Detect which cell encompasses the target text, then output its [X, Y] center coordinate. 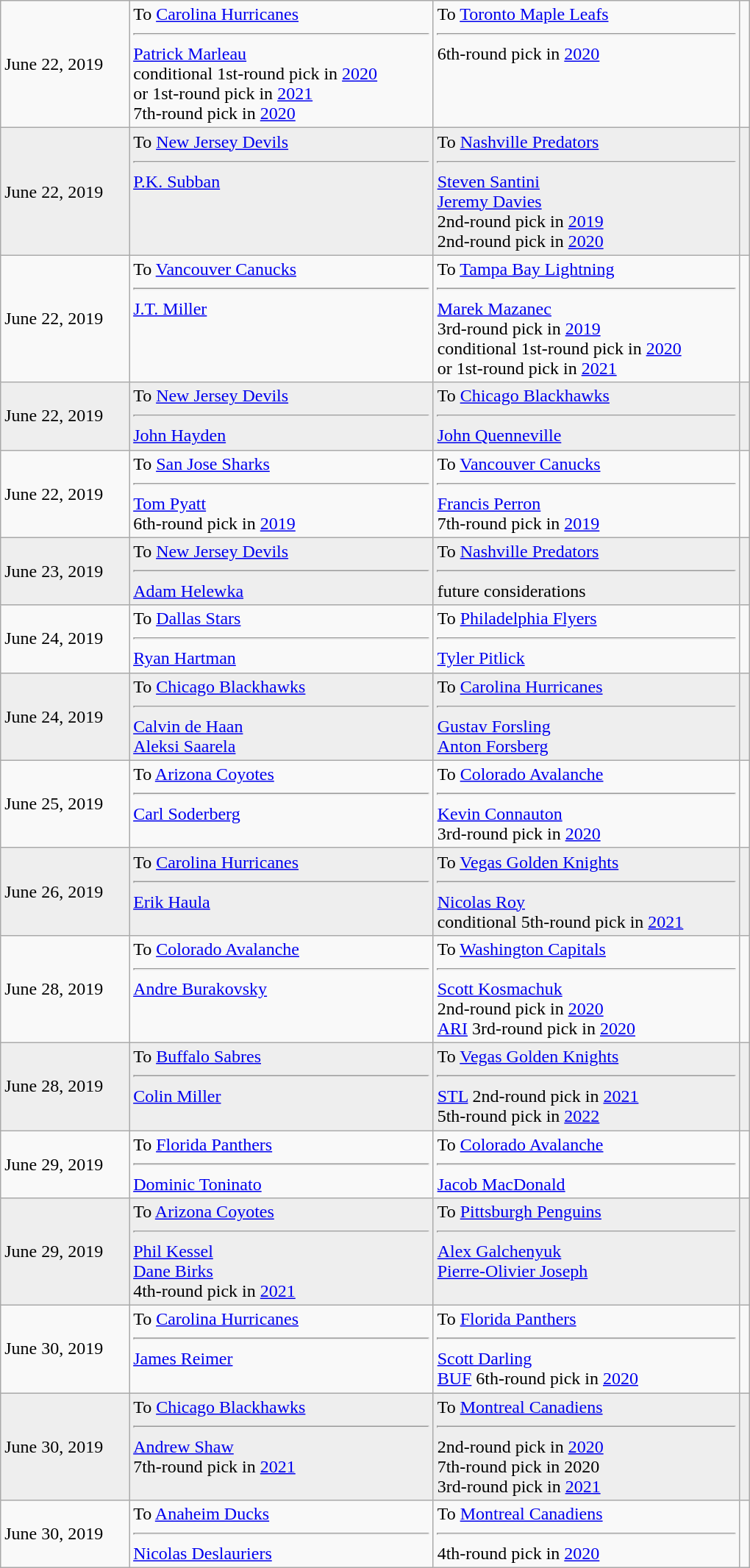
To Vancouver CanucksJ.T. Miller [282, 319]
To Carolina HurricanesJames Reimer [282, 1350]
To Florida PanthersScott DarlingBUF 6th-round pick in 2020 [587, 1350]
To Chicago BlackhawksAndrew Shaw7th-round pick in 2021 [282, 1447]
To Vegas Golden KnightsNicolas Royconditional 5th-round pick in 2021 [587, 891]
June 23, 2019 [65, 571]
To Tampa Bay LightningMarek Mazanec3rd-round pick in 2019conditional 1st-round pick in 2020or 1st-round pick in 2021 [587, 319]
June 25, 2019 [65, 804]
To New Jersey DevilsP.K. Subban [282, 191]
To Philadelphia FlyersTyler Pitlick [587, 639]
To Colorado AvalancheAndre Burakovsky [282, 989]
To Nashville PredatorsSteven SantiniJeremy Davies2nd-round pick in 20192nd-round pick in 2020 [587, 191]
To Vegas Golden KnightsSTL 2nd-round pick in 20215th-round pick in 2022 [587, 1086]
To Carolina HurricanesGustav ForslingAnton Forsberg [587, 716]
To Anaheim DucksNicolas Deslauriers [282, 1534]
To New Jersey DevilsAdam Helewka [282, 571]
June 26, 2019 [65, 891]
To Toronto Maple Leafs6th-round pick in 2020 [587, 65]
To Buffalo SabresColin Miller [282, 1086]
To Montreal Canadiens2nd-round pick in 20207th-round pick in 20203rd-round pick in 2021 [587, 1447]
To Chicago BlackhawksJohn Quenneville [587, 416]
To Colorado AvalancheKevin Connauton3rd-round pick in 2020 [587, 804]
To Arizona CoyotesPhil KesselDane Birks4th-round pick in 2021 [282, 1252]
To Montreal Canadiens4th-round pick in 2020 [587, 1534]
To Washington CapitalsScott Kosmachuk2nd-round pick in 2020ARI 3rd-round pick in 2020 [587, 989]
To Carolina HurricanesErik Haula [282, 891]
To New Jersey DevilsJohn Hayden [282, 416]
To Vancouver CanucksFrancis Perron7th-round pick in 2019 [587, 494]
To Dallas StarsRyan Hartman [282, 639]
To San Jose SharksTom Pyatt6th-round pick in 2019 [282, 494]
To Colorado AvalancheJacob MacDonald [587, 1164]
To Pittsburgh PenguinsAlex GalchenyukPierre-Olivier Joseph [587, 1252]
To Chicago BlackhawksCalvin de HaanAleksi Saarela [282, 716]
To Arizona CoyotesCarl Soderberg [282, 804]
To Carolina HurricanesPatrick Marleauconditional 1st-round pick in 2020or 1st-round pick in 20217th-round pick in 2020 [282, 65]
To Nashville Predatorsfuture considerations [587, 571]
To Florida PanthersDominic Toninato [282, 1164]
